Pinpoint the cell where the given text exists, returning its (X, Y) midpoint coordinate. 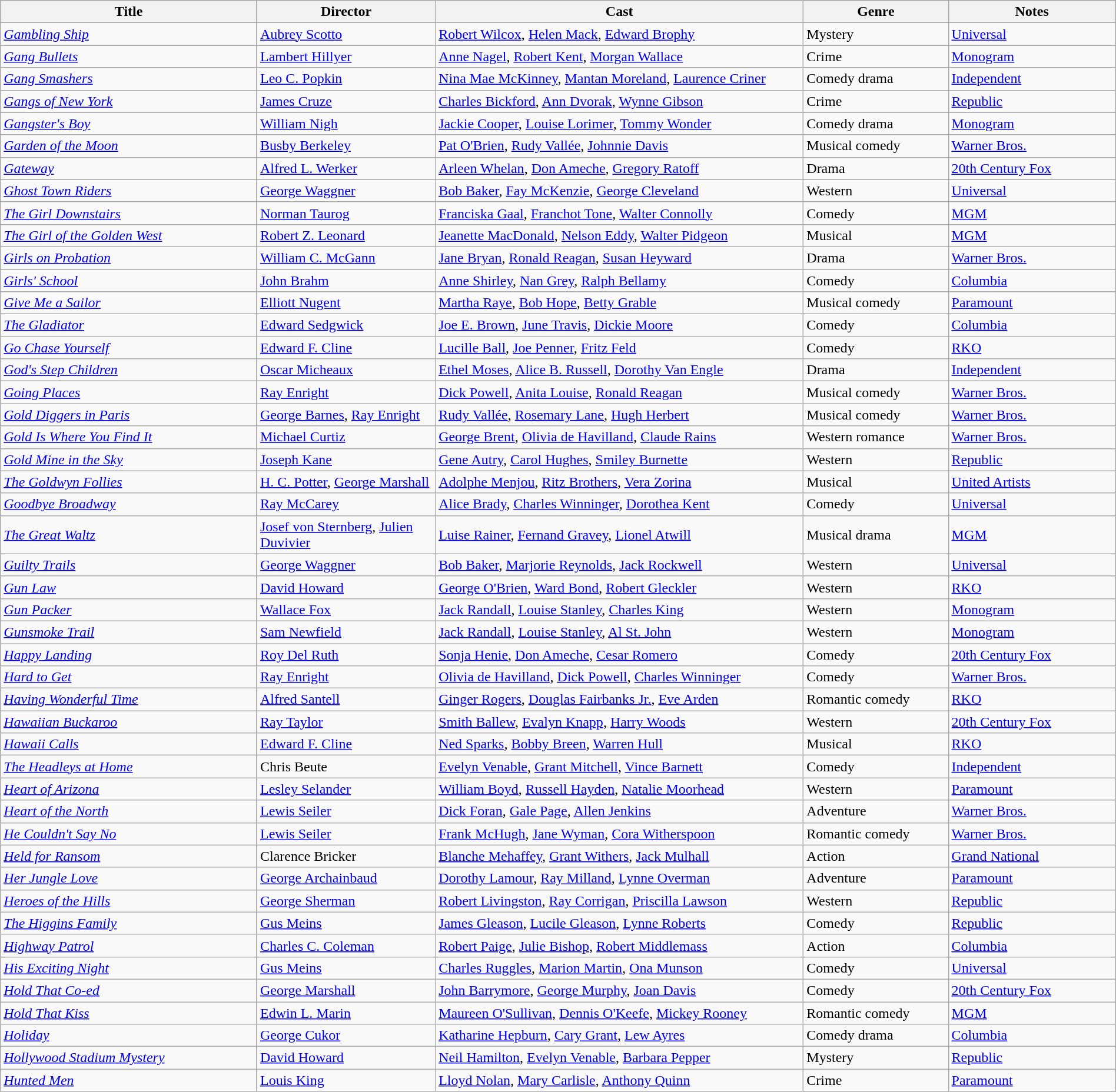
Edward Sedgwick (346, 325)
Lambert Hillyer (346, 56)
Gambling Ship (129, 34)
Alice Brady, Charles Winninger, Dorothea Kent (619, 504)
Charles C. Coleman (346, 945)
Michael Curtiz (346, 437)
The Girl of the Golden West (129, 235)
Holiday (129, 1036)
Gangster's Boy (129, 124)
Garden of the Moon (129, 146)
The Higgins Family (129, 923)
Highway Patrol (129, 945)
Josef von Sternberg, Julien Duvivier (346, 534)
Luise Rainer, Fernand Gravey, Lionel Atwill (619, 534)
Adolphe Menjou, Ritz Brothers, Vera Zorina (619, 482)
Hold That Kiss (129, 1013)
Alfred L. Werker (346, 168)
George Marshall (346, 990)
H. C. Potter, George Marshall (346, 482)
Dick Foran, Gale Page, Allen Jenkins (619, 811)
Held for Ransom (129, 856)
His Exciting Night (129, 968)
Gold Mine in the Sky (129, 460)
Gene Autry, Carol Hughes, Smiley Burnette (619, 460)
Dorothy Lamour, Ray Milland, Lynne Overman (619, 878)
Clarence Bricker (346, 856)
Joe E. Brown, June Travis, Dickie Moore (619, 325)
Lucille Ball, Joe Penner, Fritz Feld (619, 348)
Neil Hamilton, Evelyn Venable, Barbara Pepper (619, 1058)
James Cruze (346, 101)
Hawaiian Buckaroo (129, 722)
Olivia de Havilland, Dick Powell, Charles Winninger (619, 677)
He Couldn't Say No (129, 834)
Ethel Moses, Alice B. Russell, Dorothy Van Engle (619, 370)
Chris Beute (346, 767)
Director (346, 12)
Robert Z. Leonard (346, 235)
Hard to Get (129, 677)
Robert Paige, Julie Bishop, Robert Middlemass (619, 945)
Cast (619, 12)
Having Wonderful Time (129, 700)
Ray McCarey (346, 504)
Sonja Henie, Don Ameche, Cesar Romero (619, 655)
Oscar Micheaux (346, 370)
William C. McGann (346, 258)
Joseph Kane (346, 460)
Norman Taurog (346, 213)
John Brahm (346, 281)
Roy Del Ruth (346, 655)
George Sherman (346, 901)
George Archainbaud (346, 878)
James Gleason, Lucile Gleason, Lynne Roberts (619, 923)
Maureen O'Sullivan, Dennis O'Keefe, Mickey Rooney (619, 1013)
Gold Is Where You Find It (129, 437)
Title (129, 12)
Katharine Hepburn, Cary Grant, Lew Ayres (619, 1036)
Rudy Vallée, Rosemary Lane, Hugh Herbert (619, 415)
Ray Taylor (346, 722)
Elliott Nugent (346, 303)
Anne Nagel, Robert Kent, Morgan Wallace (619, 56)
George Barnes, Ray Enright (346, 415)
The Goldwyn Follies (129, 482)
Gun Packer (129, 610)
Heart of the North (129, 811)
Goodbye Broadway (129, 504)
Musical drama (876, 534)
Leo C. Popkin (346, 79)
United Artists (1032, 482)
Aubrey Scotto (346, 34)
Nina Mae McKinney, Mantan Moreland, Laurence Criner (619, 79)
God's Step Children (129, 370)
Charles Bickford, Ann Dvorak, Wynne Gibson (619, 101)
Girls' School (129, 281)
Lesley Selander (346, 789)
Jeanette MacDonald, Nelson Eddy, Walter Pidgeon (619, 235)
Busby Berkeley (346, 146)
Ned Sparks, Bobby Breen, Warren Hull (619, 744)
Genre (876, 12)
Lloyd Nolan, Mary Carlisle, Anthony Quinn (619, 1080)
Arleen Whelan, Don Ameche, Gregory Ratoff (619, 168)
Hunted Men (129, 1080)
Frank McHugh, Jane Wyman, Cora Witherspoon (619, 834)
Heroes of the Hills (129, 901)
Heart of Arizona (129, 789)
Hold That Co-ed (129, 990)
Western romance (876, 437)
Guilty Trails (129, 565)
The Headleys at Home (129, 767)
Smith Ballew, Evalyn Knapp, Harry Woods (619, 722)
Gunsmoke Trail (129, 632)
Ginger Rogers, Douglas Fairbanks Jr., Eve Arden (619, 700)
Gold Diggers in Paris (129, 415)
Go Chase Yourself (129, 348)
Gang Bullets (129, 56)
William Nigh (346, 124)
Charles Ruggles, Marion Martin, Ona Munson (619, 968)
Robert Livingston, Ray Corrigan, Priscilla Lawson (619, 901)
Hawaii Calls (129, 744)
Evelyn Venable, Grant Mitchell, Vince Barnett (619, 767)
Pat O'Brien, Rudy Vallée, Johnnie Davis (619, 146)
George Brent, Olivia de Havilland, Claude Rains (619, 437)
Give Me a Sailor (129, 303)
Jane Bryan, Ronald Reagan, Susan Heyward (619, 258)
Happy Landing (129, 655)
Sam Newfield (346, 632)
Robert Wilcox, Helen Mack, Edward Brophy (619, 34)
The Girl Downstairs (129, 213)
Alfred Santell (346, 700)
Jack Randall, Louise Stanley, Al St. John (619, 632)
The Great Waltz (129, 534)
Gateway (129, 168)
Her Jungle Love (129, 878)
Gangs of New York (129, 101)
Gun Law (129, 587)
Jackie Cooper, Louise Lorimer, Tommy Wonder (619, 124)
George Cukor (346, 1036)
Martha Raye, Bob Hope, Betty Grable (619, 303)
Franciska Gaal, Franchot Tone, Walter Connolly (619, 213)
Grand National (1032, 856)
The Gladiator (129, 325)
Hollywood Stadium Mystery (129, 1058)
Ghost Town Riders (129, 191)
Bob Baker, Fay McKenzie, George Cleveland (619, 191)
Jack Randall, Louise Stanley, Charles King (619, 610)
Wallace Fox (346, 610)
Going Places (129, 392)
Anne Shirley, Nan Grey, Ralph Bellamy (619, 281)
Bob Baker, Marjorie Reynolds, Jack Rockwell (619, 565)
Edwin L. Marin (346, 1013)
George O'Brien, Ward Bond, Robert Gleckler (619, 587)
Louis King (346, 1080)
Dick Powell, Anita Louise, Ronald Reagan (619, 392)
William Boyd, Russell Hayden, Natalie Moorhead (619, 789)
Gang Smashers (129, 79)
Blanche Mehaffey, Grant Withers, Jack Mulhall (619, 856)
John Barrymore, George Murphy, Joan Davis (619, 990)
Notes (1032, 12)
Girls on Probation (129, 258)
